From the cell containing the given text, extract its center point as (x, y) coordinate. 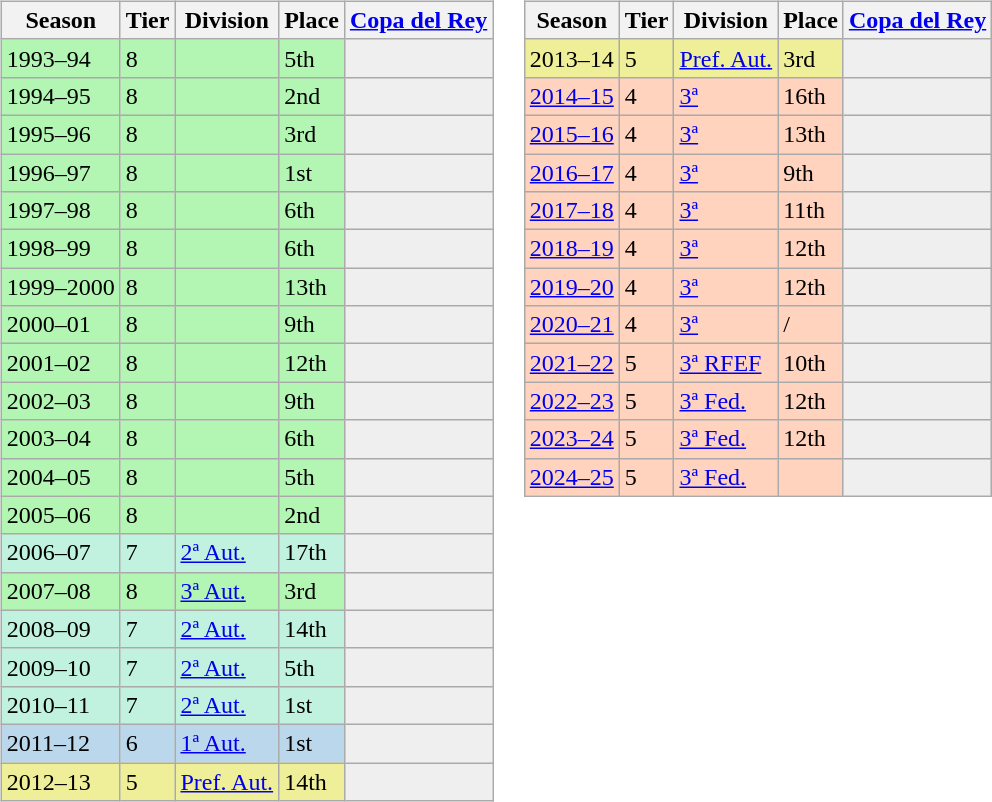
2020–21 (572, 325)
6 (148, 743)
2018–19 (572, 249)
2002–03 (60, 401)
3ª RFEF (726, 363)
1997–98 (60, 211)
2022–23 (572, 401)
2010–11 (60, 705)
2017–18 (572, 211)
11th (811, 211)
2008–09 (60, 629)
2023–24 (572, 439)
2007–08 (60, 591)
1998–99 (60, 249)
16th (811, 96)
2014–15 (572, 96)
2011–12 (60, 743)
2005–06 (60, 515)
1995–96 (60, 134)
2013–14 (572, 58)
2015–16 (572, 134)
/ (811, 325)
2001–02 (60, 363)
1994–95 (60, 96)
1999–2000 (60, 287)
17th (312, 553)
2000–01 (60, 325)
1996–97 (60, 173)
2021–22 (572, 363)
2016–17 (572, 173)
1993–94 (60, 58)
2024–25 (572, 477)
2004–05 (60, 477)
2012–13 (60, 781)
2019–20 (572, 287)
3ª Aut. (227, 591)
2009–10 (60, 667)
10th (811, 363)
2006–07 (60, 553)
2003–04 (60, 439)
1ª Aut. (227, 743)
